Identify which cell holds the provided text, then report its (X, Y) central coordinate. 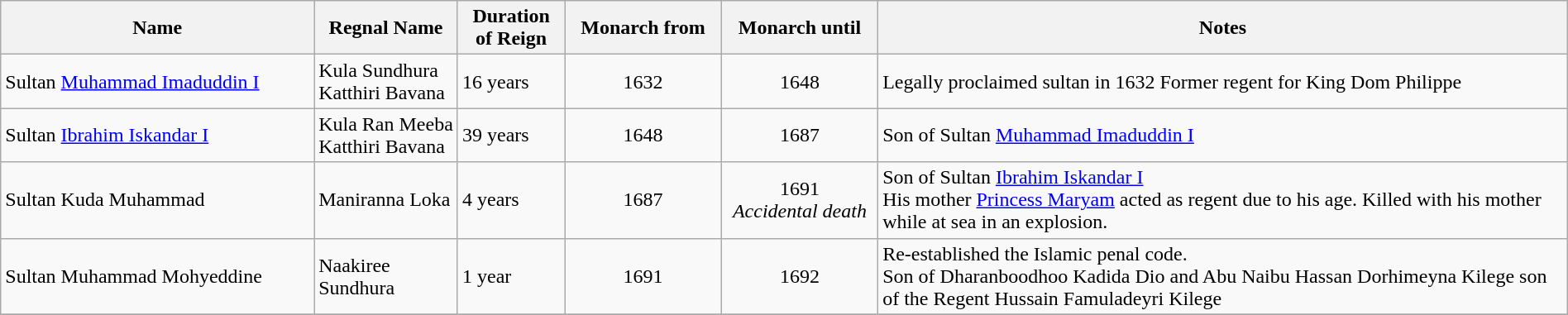
16 years (511, 81)
Naakiree Sundhura (386, 276)
Son of Sultan Ibrahim Iskandar IHis mother Princess Maryam acted as regent due to his age. Killed with his mother while at sea in an explosion. (1223, 200)
39 years (511, 136)
Maniranna Loka (386, 200)
1691 (643, 276)
Monarch until (799, 28)
1 year (511, 276)
Kula Ran Meeba Katthiri Bavana (386, 136)
Regnal Name (386, 28)
4 years (511, 200)
Sultan Muhammad Imaduddin I (157, 81)
1691Accidental death (799, 200)
Sultan Muhammad Mohyeddine (157, 276)
Sultan Ibrahim Iskandar I (157, 136)
Monarch from (643, 28)
Legally proclaimed sultan in 1632 Former regent for King Dom Philippe (1223, 81)
1692 (799, 276)
Kula Sundhura Katthiri Bavana (386, 81)
1632 (643, 81)
Notes (1223, 28)
Name (157, 28)
Son of Sultan Muhammad Imaduddin I (1223, 136)
Sultan Kuda Muhammad (157, 200)
Duration of Reign (511, 28)
